Provide the [X, Y] coordinate of the cell's center where the given text is located.  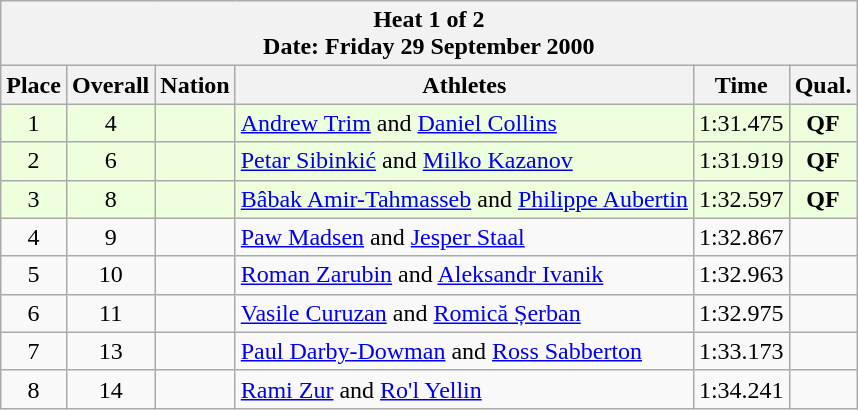
1:32.597 [741, 199]
Vasile Curuzan and Romică Șerban [464, 313]
Roman Zarubin and Aleksandr Ivanik [464, 275]
10 [110, 275]
Heat 1 of 2 Date: Friday 29 September 2000 [429, 34]
Paul Darby-Dowman and Ross Sabberton [464, 351]
Qual. [823, 85]
1:32.867 [741, 237]
Paw Madsen and Jesper Staal [464, 237]
1:32.963 [741, 275]
Time [741, 85]
Andrew Trim and Daniel Collins [464, 123]
Bâbak Amir-Tahmasseb and Philippe Aubertin [464, 199]
Nation [195, 85]
3 [34, 199]
Rami Zur and Ro'l Yellin [464, 389]
1:32.975 [741, 313]
Place [34, 85]
9 [110, 237]
Athletes [464, 85]
14 [110, 389]
1 [34, 123]
11 [110, 313]
5 [34, 275]
2 [34, 161]
1:31.919 [741, 161]
7 [34, 351]
1:34.241 [741, 389]
13 [110, 351]
1:31.475 [741, 123]
1:33.173 [741, 351]
Petar Sibinkić and Milko Kazanov [464, 161]
Overall [110, 85]
